Determine the (X, Y) coordinate at the center of the cell enclosing the given text.  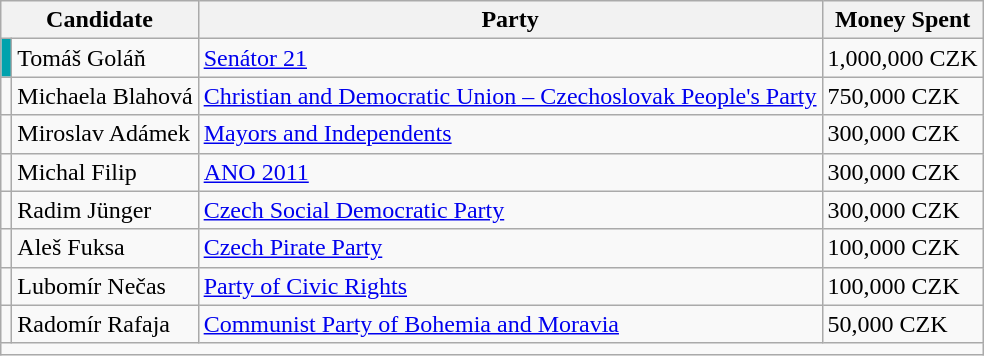
Money Spent (902, 20)
50,000 CZK (902, 324)
Senátor 21 (510, 58)
750,000 CZK (902, 96)
Christian and Democratic Union – Czechoslovak People's Party (510, 96)
Communist Party of Bohemia and Moravia (510, 324)
Tomáš Goláň (105, 58)
Aleš Fuksa (105, 248)
Michaela Blahová (105, 96)
Miroslav Adámek (105, 134)
Czech Social Democratic Party (510, 210)
Michal Filip (105, 172)
Radim Jünger (105, 210)
ANO 2011 (510, 172)
Mayors and Independents (510, 134)
1,000,000 CZK (902, 58)
Party (510, 20)
Candidate (100, 20)
Lubomír Nečas (105, 286)
Party of Civic Rights (510, 286)
Czech Pirate Party (510, 248)
Radomír Rafaja (105, 324)
